Scan for the cell matching the given text and deliver its [X, Y] coordinate at center. 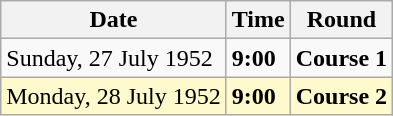
Course 2 [341, 96]
Course 1 [341, 58]
Time [258, 20]
Sunday, 27 July 1952 [114, 58]
Round [341, 20]
Date [114, 20]
Monday, 28 July 1952 [114, 96]
